Determine the (X, Y) coordinate at the center of the cell enclosing the given text.  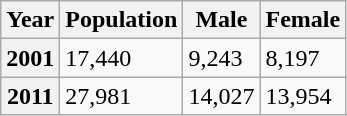
Year (30, 20)
Population (122, 20)
13,954 (303, 96)
2001 (30, 58)
2011 (30, 96)
Female (303, 20)
9,243 (222, 58)
8,197 (303, 58)
14,027 (222, 96)
27,981 (122, 96)
17,440 (122, 58)
Male (222, 20)
